Output the (x, y) coordinate of the center of the cell containing the given text.  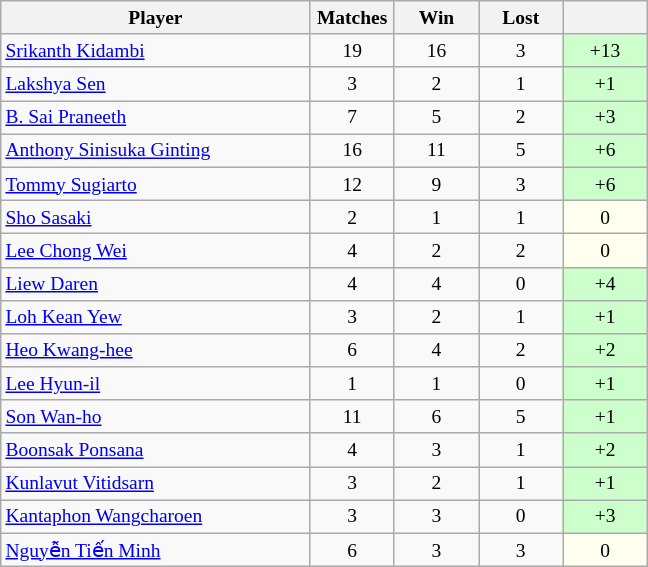
Nguyễn Tiến Minh (156, 550)
19 (352, 50)
B. Sai Praneeth (156, 118)
Tommy Sugiarto (156, 184)
Boonsak Ponsana (156, 450)
Matches (352, 18)
Lost (521, 18)
Srikanth Kidambi (156, 50)
Win (436, 18)
7 (352, 118)
Son Wan-ho (156, 416)
Kunlavut Vitidsarn (156, 484)
+13 (605, 50)
Lee Chong Wei (156, 250)
Sho Sasaki (156, 216)
Heo Kwang-hee (156, 350)
Loh Kean Yew (156, 316)
Kantaphon Wangcharoen (156, 516)
9 (436, 184)
12 (352, 184)
Anthony Sinisuka Ginting (156, 150)
Liew Daren (156, 284)
Lakshya Sen (156, 84)
Player (156, 18)
+4 (605, 284)
Lee Hyun-il (156, 384)
